Search for the cell housing the specified text and yield its (x, y) center coordinate. 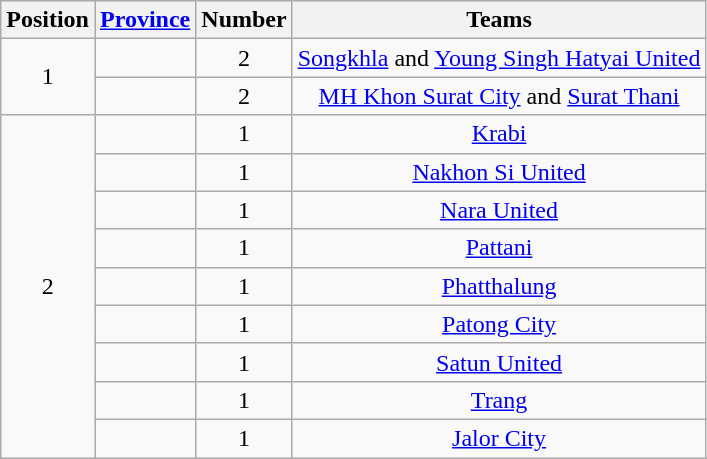
Teams (499, 20)
MH Khon Surat City and Surat Thani (499, 96)
Position (48, 20)
Trang (499, 400)
Province (144, 20)
Nakhon Si United (499, 172)
Jalor City (499, 438)
Satun United (499, 362)
Songkhla and Young Singh Hatyai United (499, 58)
Nara United (499, 210)
Patong City (499, 324)
Pattani (499, 248)
Number (244, 20)
Krabi (499, 134)
Phatthalung (499, 286)
